From the cell containing the given text, extract its center point as (x, y) coordinate. 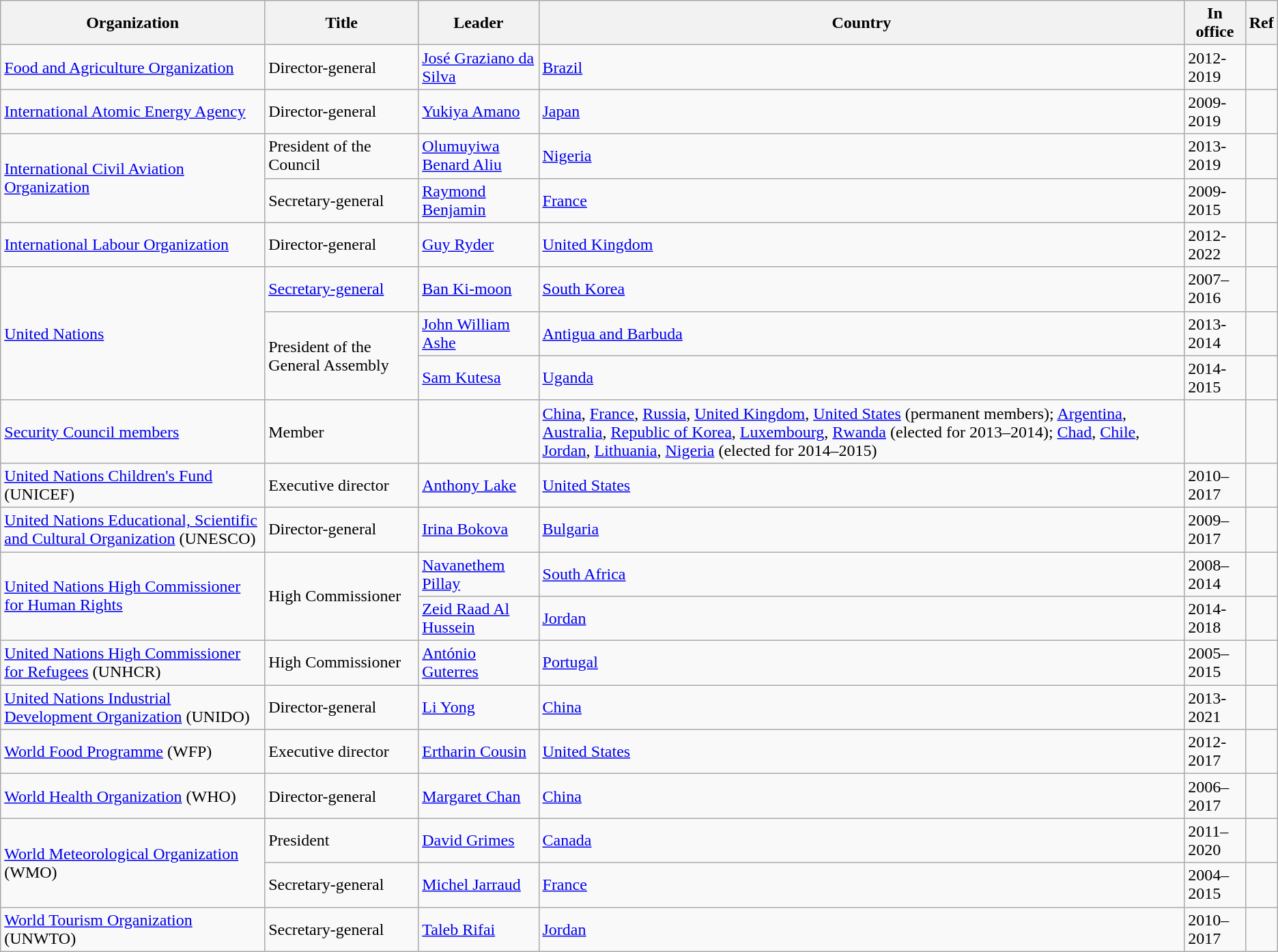
World Meteorological Organization (WMO) (132, 863)
Raymond Benjamin (479, 201)
President of the General Assembly (341, 356)
Anthony Lake (479, 485)
In office (1215, 23)
Michel Jarraud (479, 884)
Sam Kutesa (479, 378)
World Food Programme (WFP) (132, 752)
United Nations Industrial Development Organization (UNIDO) (132, 707)
2004–2015 (1215, 884)
2005–2015 (1215, 663)
Food and Agriculture Organization (132, 67)
Bulgaria (862, 530)
Canada (862, 841)
Brazil (862, 67)
United Nations Children's Fund (UNICEF) (132, 485)
United Nations High Commissioner for Refugees (UNHCR) (132, 663)
South Korea (862, 289)
International Labour Organization (132, 244)
United Kingdom (862, 244)
2012-2019 (1215, 67)
Organization (132, 23)
John William Ashe (479, 333)
Ban Ki-moon (479, 289)
Yukiya Amano (479, 112)
Title (341, 23)
Li Yong (479, 707)
2007–2016 (1215, 289)
Olumuyiwa Benard Aliu (479, 156)
2013-2021 (1215, 707)
2014-2018 (1215, 618)
2006–2017 (1215, 796)
Navanethem Pillay (479, 573)
2009–2017 (1215, 530)
Japan (862, 112)
President of the Council (341, 156)
World Tourism Organization (UNWTO) (132, 929)
Ertharin Cousin (479, 752)
2008–2014 (1215, 573)
Leader (479, 23)
Margaret Chan (479, 796)
2009-2015 (1215, 201)
Security Council members (132, 431)
Portugal (862, 663)
António Guterres (479, 663)
2013-2019 (1215, 156)
2012-2022 (1215, 244)
Member (341, 431)
Ref (1262, 23)
Nigeria (862, 156)
2009-2019 (1215, 112)
Country (862, 23)
International Atomic Energy Agency (132, 112)
2014-2015 (1215, 378)
2011–2020 (1215, 841)
2013-2014 (1215, 333)
World Health Organization (WHO) (132, 796)
Guy Ryder (479, 244)
United Nations (132, 333)
David Grimes (479, 841)
Zeid Raad Al Hussein (479, 618)
Taleb Rifai (479, 929)
United Nations High Commissioner for Human Rights (132, 596)
International Civil Aviation Organization (132, 178)
President (341, 841)
Uganda (862, 378)
South Africa (862, 573)
United Nations Educational, Scientific and Cultural Organization (UNESCO) (132, 530)
2012-2017 (1215, 752)
Irina Bokova (479, 530)
José Graziano da Silva (479, 67)
Antigua and Barbuda (862, 333)
